Find where the given text appears and provide that cell's center as [x, y] coordinate. 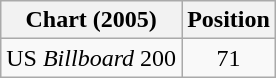
Position [229, 20]
71 [229, 58]
Chart (2005) [92, 20]
US Billboard 200 [92, 58]
